Scan for the cell matching the given text and deliver its [x, y] coordinate at center. 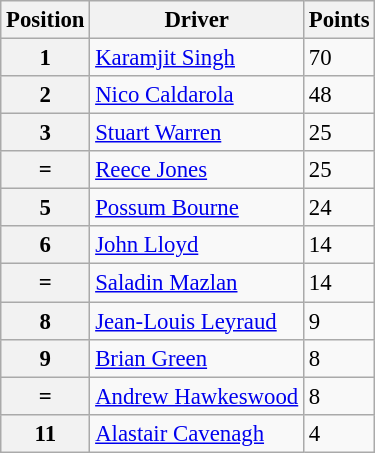
Saladin Mazlan [197, 283]
48 [340, 95]
11 [46, 433]
24 [340, 208]
Reece Jones [197, 170]
Jean-Louis Leyraud [197, 321]
2 [46, 95]
1 [46, 58]
John Lloyd [197, 245]
Position [46, 20]
Points [340, 20]
Possum Bourne [197, 208]
Andrew Hawkeswood [197, 396]
70 [340, 58]
Stuart Warren [197, 133]
3 [46, 133]
Brian Green [197, 358]
Alastair Cavenagh [197, 433]
Nico Caldarola [197, 95]
Karamjit Singh [197, 58]
Driver [197, 20]
5 [46, 208]
6 [46, 245]
4 [340, 433]
